From the cell containing the given text, extract its center point as [x, y] coordinate. 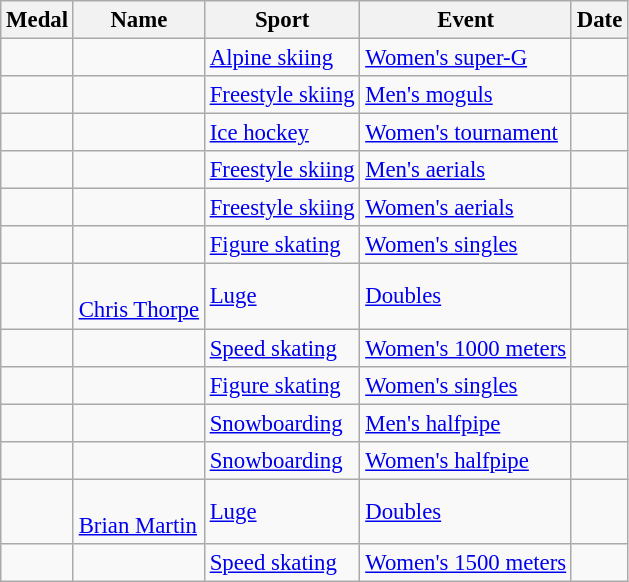
Date [599, 20]
Event [466, 20]
Men's halfpipe [466, 423]
Women's 1000 meters [466, 348]
Women's super-G [466, 58]
Women's halfpipe [466, 460]
Medal [38, 20]
Women's 1500 meters [466, 563]
Brian Martin [138, 512]
Women's aerials [466, 208]
Women's tournament [466, 133]
Men's aerials [466, 170]
Name [138, 20]
Ice hockey [282, 133]
Men's moguls [466, 95]
Chris Thorpe [138, 296]
Sport [282, 20]
Alpine skiing [282, 58]
